Locate the cell with the specified text and output its [x, y] center coordinate. 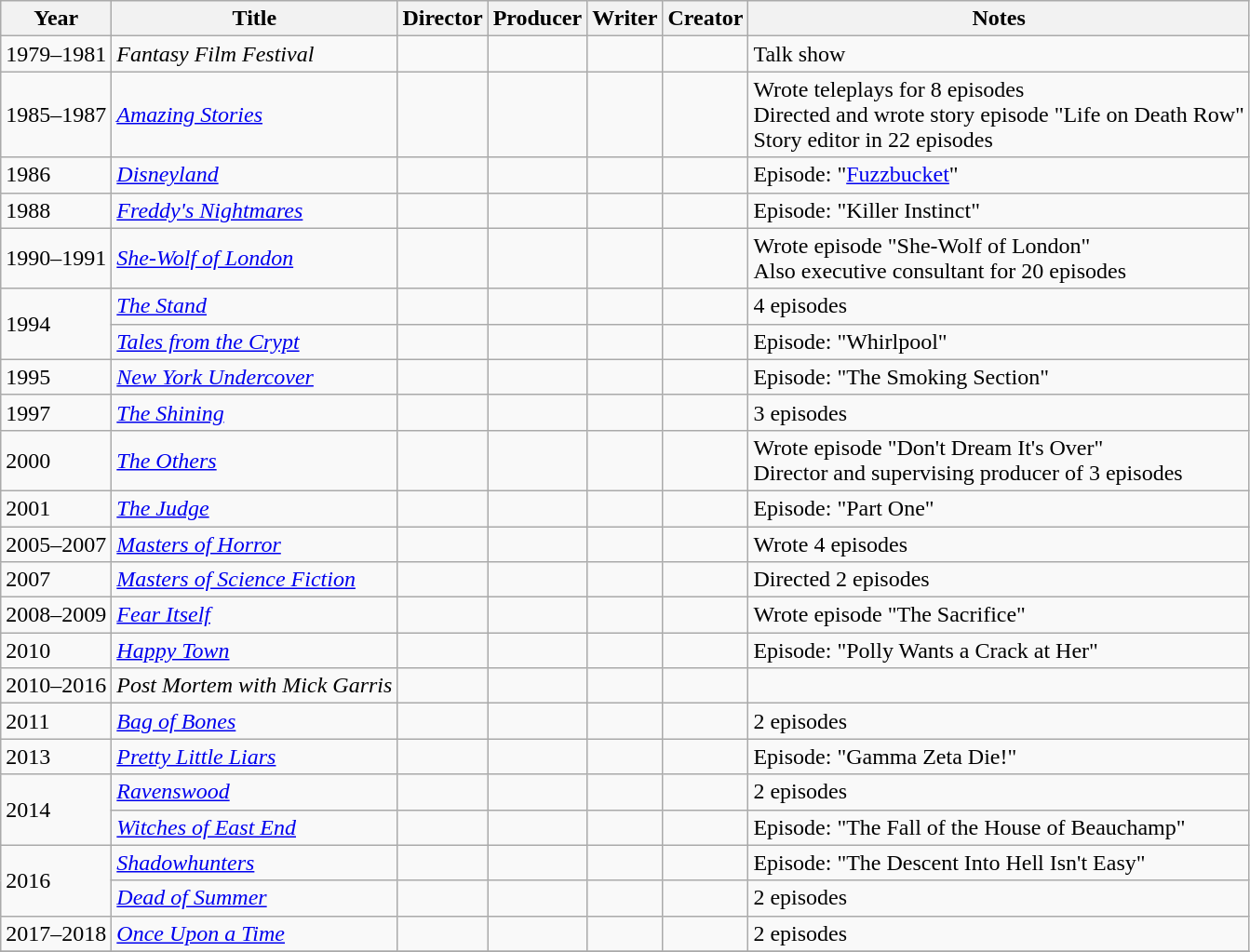
Title [255, 19]
1997 [56, 412]
Director [443, 19]
1985–1987 [56, 114]
Directed 2 episodes [999, 580]
Post Mortem with Mick Garris [255, 686]
Wrote teleplays for 8 episodesDirected and wrote story episode "Life on Death Row"Story editor in 22 episodes [999, 114]
1990–1991 [56, 259]
2011 [56, 721]
Episode: "The Smoking Section" [999, 377]
Tales from the Crypt [255, 342]
Wrote episode "Don't Dream It's Over"Director and supervising producer of 3 episodes [999, 460]
Pretty Little Liars [255, 757]
Witches of East End [255, 827]
Episode: "Killer Instinct" [999, 210]
Episode: "Fuzzbucket" [999, 175]
Masters of Horror [255, 544]
1986 [56, 175]
Episode: "The Fall of the House of Beauchamp" [999, 827]
Fear Itself [255, 615]
4 episodes [999, 306]
The Judge [255, 508]
1979–1981 [56, 54]
2008–2009 [56, 615]
Shadowhunters [255, 863]
Disneyland [255, 175]
3 episodes [999, 412]
Writer [625, 19]
2017–2018 [56, 933]
2007 [56, 580]
2010–2016 [56, 686]
Wrote episode "She-Wolf of London"Also executive consultant for 20 episodes [999, 259]
2000 [56, 460]
The Others [255, 460]
The Stand [255, 306]
2013 [56, 757]
Episode: "Gamma Zeta Die!" [999, 757]
Once Upon a Time [255, 933]
Masters of Science Fiction [255, 580]
2010 [56, 650]
1995 [56, 377]
2005–2007 [56, 544]
Producer [538, 19]
Episode: "Whirlpool" [999, 342]
Freddy's Nightmares [255, 210]
Episode: "Polly Wants a Crack at Her" [999, 650]
The Shining [255, 412]
1988 [56, 210]
2016 [56, 880]
Wrote 4 episodes [999, 544]
Year [56, 19]
Creator [706, 19]
Notes [999, 19]
Dead of Summer [255, 898]
Talk show [999, 54]
2001 [56, 508]
1994 [56, 324]
Happy Town [255, 650]
Wrote episode "The Sacrifice" [999, 615]
Bag of Bones [255, 721]
Episode: "The Descent Into Hell Isn't Easy" [999, 863]
Ravenswood [255, 792]
New York Undercover [255, 377]
2014 [56, 810]
She-Wolf of London [255, 259]
Fantasy Film Festival [255, 54]
Episode: "Part One" [999, 508]
Amazing Stories [255, 114]
